Detect which cell encompasses the target text, then output its [x, y] center coordinate. 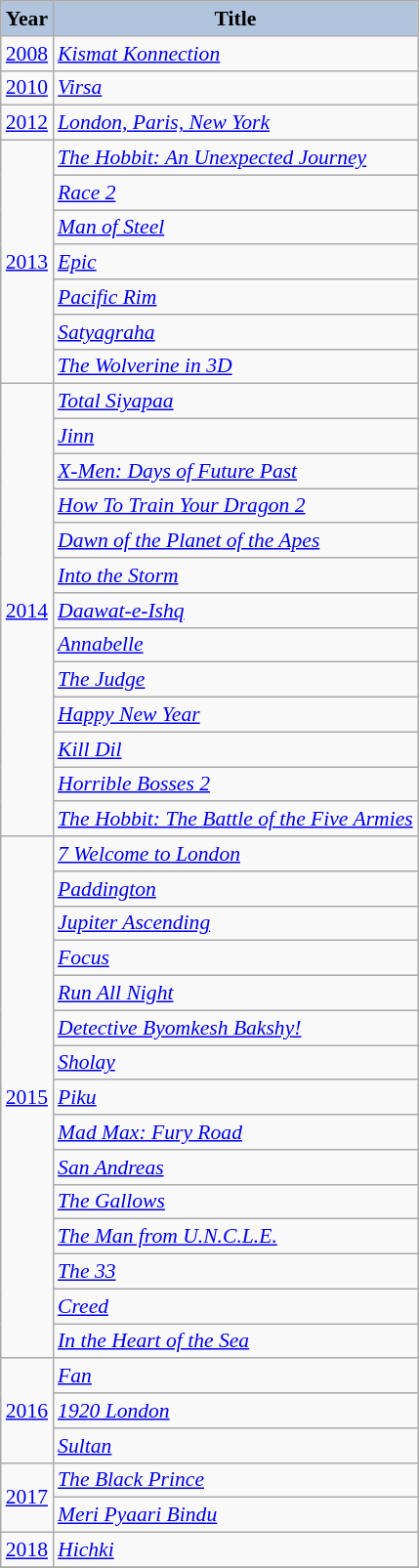
Paddington [235, 889]
2015 [27, 1097]
2014 [27, 610]
Mad Max: Fury Road [235, 1132]
Into the Storm [235, 575]
Virsa [235, 88]
Annabelle [235, 645]
In the Heart of the Sea [235, 1341]
Meri Pyaari Bindu [235, 1515]
2012 [27, 123]
Piku [235, 1098]
The Judge [235, 680]
2017 [27, 1497]
Fan [235, 1377]
2008 [27, 54]
Sultan [235, 1446]
2010 [27, 88]
Dawn of the Planet of the Apes [235, 541]
7 Welcome to London [235, 854]
Horrible Bosses 2 [235, 784]
Kismat Konnection [235, 54]
Sholay [235, 1063]
Satyagraha [235, 332]
Epic [235, 263]
The Man from U.N.C.L.E. [235, 1237]
The Hobbit: An Unexpected Journey [235, 158]
Happy New Year [235, 715]
Kill Dil [235, 749]
1920 London [235, 1411]
The Hobbit: The Battle of the Five Armies [235, 820]
Title [235, 19]
The Gallows [235, 1202]
Pacific Rim [235, 297]
2013 [27, 262]
2016 [27, 1411]
Man of Steel [235, 228]
2018 [27, 1550]
Detective Byomkesh Bakshy! [235, 1028]
Daawat-e-Ishq [235, 611]
The Wolverine in 3D [235, 366]
The 33 [235, 1272]
X-Men: Days of Future Past [235, 471]
Creed [235, 1306]
Jinn [235, 437]
San Andreas [235, 1167]
Total Siyapaa [235, 402]
Hichki [235, 1550]
Run All Night [235, 994]
How To Train Your Dragon 2 [235, 506]
Year [27, 19]
Race 2 [235, 192]
London, Paris, New York [235, 123]
Focus [235, 958]
Jupiter Ascending [235, 923]
The Black Prince [235, 1480]
